Identify which cell holds the provided text, then report its [x, y] central coordinate. 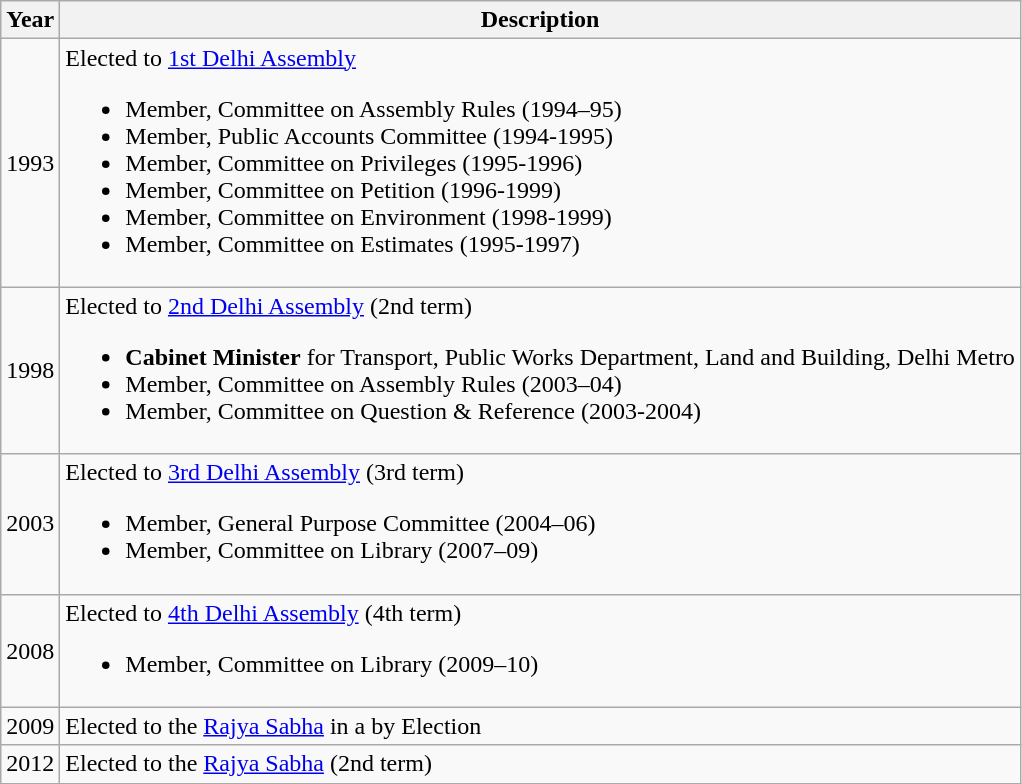
Elected to 3rd Delhi Assembly (3rd term)Member, General Purpose Committee (2004–06)Member, Committee on Library (2007–09) [540, 524]
2008 [30, 650]
Description [540, 20]
2003 [30, 524]
Elected to 4th Delhi Assembly (4th term)Member, Committee on Library (2009–10) [540, 650]
Year [30, 20]
Elected to the Rajya Sabha (2nd term) [540, 764]
1998 [30, 370]
2012 [30, 764]
Elected to the Rajya Sabha in a by Election [540, 726]
1993 [30, 163]
2009 [30, 726]
